For the text-containing cell, return its midpoint in (x, y) coordinate format. 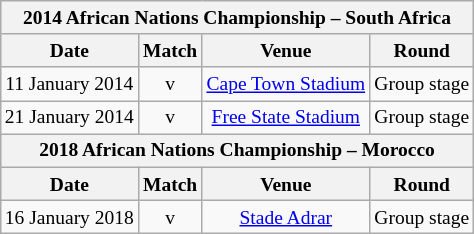
Cape Town Stadium (286, 84)
21 January 2014 (69, 118)
16 January 2018 (69, 216)
2014 African Nations Championship – South Africa (237, 18)
Stade Adrar (286, 216)
2018 African Nations Championship – Morocco (237, 150)
11 January 2014 (69, 84)
Free State Stadium (286, 118)
